Identify which cell holds the provided text, then report its (X, Y) central coordinate. 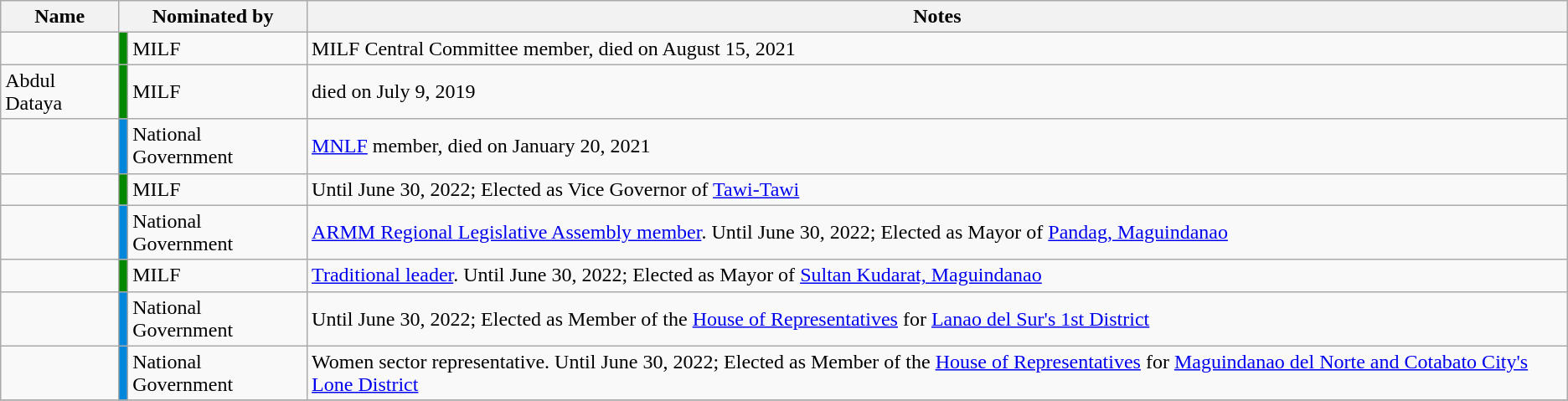
ARMM Regional Legislative Assembly member. Until June 30, 2022; Elected as Mayor of Pandag, Maguindanao (938, 233)
MNLF member, died on January 20, 2021 (938, 146)
Nominated by (213, 17)
Abdul Dataya (60, 92)
Traditional leader. Until June 30, 2022; Elected as Mayor of Sultan Kudarat, Maguindanao (938, 275)
Notes (938, 17)
Until June 30, 2022; Elected as Vice Governor of Tawi-Tawi (938, 189)
died on July 9, 2019 (938, 92)
Name (60, 17)
MILF Central Committee member, died on August 15, 2021 (938, 49)
Until June 30, 2022; Elected as Member of the House of Representatives for Lanao del Sur's 1st District (938, 318)
